Provide the [X, Y] coordinate of the cell's center where the given text is located.  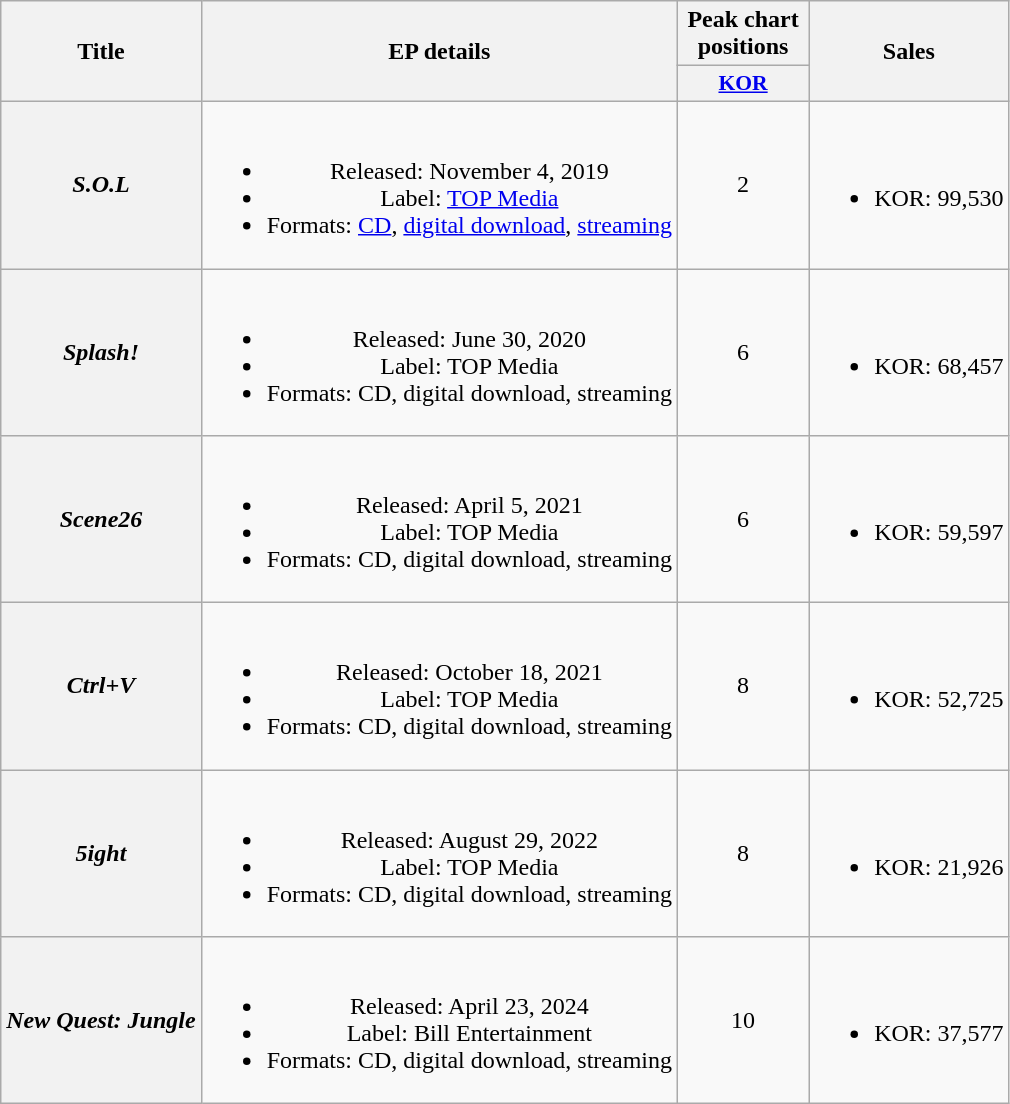
KOR: 59,597 [909, 520]
Scene26 [101, 520]
KOR [744, 84]
KOR: 21,926 [909, 854]
EP details [439, 52]
Released: October 18, 2021Label: TOP MediaFormats: CD, digital download, streaming [439, 686]
KOR: 37,577 [909, 1020]
Released: November 4, 2019Label: TOP MediaFormats: CD, digital download, streaming [439, 184]
2 [744, 184]
Title [101, 52]
5ight [101, 854]
Released: April 5, 2021Label: TOP MediaFormats: CD, digital download, streaming [439, 520]
Splash! [101, 352]
Released: August 29, 2022Label: TOP MediaFormats: CD, digital download, streaming [439, 854]
KOR: 68,457 [909, 352]
Ctrl+V [101, 686]
Peak chart positions [744, 34]
S.O.L [101, 184]
KOR: 99,530 [909, 184]
KOR: 52,725 [909, 686]
Released: June 30, 2020Label: TOP MediaFormats: CD, digital download, streaming [439, 352]
10 [744, 1020]
Released: April 23, 2024Label: Bill EntertainmentFormats: CD, digital download, streaming [439, 1020]
New Quest: Jungle [101, 1020]
Sales [909, 52]
